Return the [X, Y] coordinate for the center point of the cell that contains the specified text.  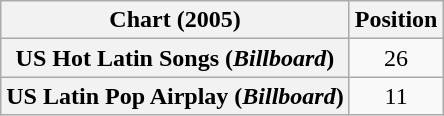
26 [396, 58]
11 [396, 96]
Chart (2005) [175, 20]
US Hot Latin Songs (Billboard) [175, 58]
Position [396, 20]
US Latin Pop Airplay (Billboard) [175, 96]
